Determine the (x, y) coordinate at the center of the cell enclosing the given text.  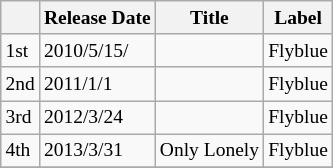
2010/5/15/ (97, 50)
4th (20, 150)
3rd (20, 118)
Only Lonely (209, 150)
2011/1/1 (97, 84)
Label (298, 18)
2012/3/24 (97, 118)
1st (20, 50)
Title (209, 18)
2nd (20, 84)
Release Date (97, 18)
2013/3/31 (97, 150)
